For the text-containing cell, return its midpoint in [x, y] coordinate format. 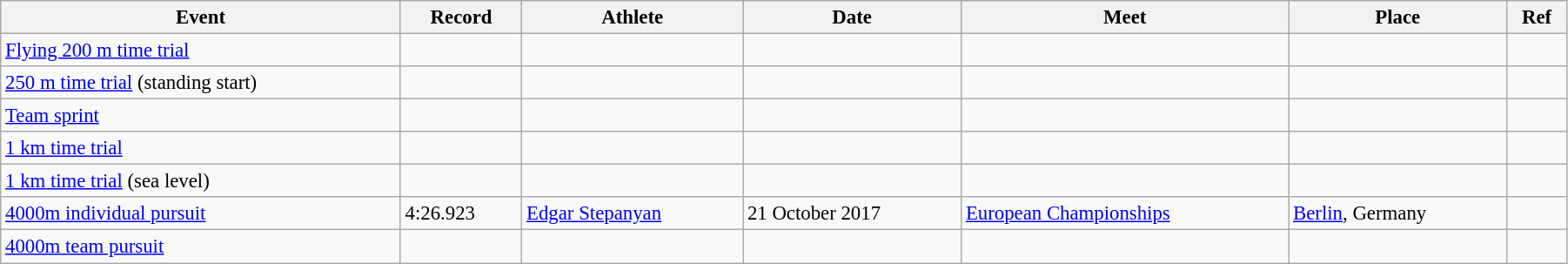
Berlin, Germany [1397, 213]
Meet [1125, 17]
1 km time trial [201, 148]
250 m time trial (standing start) [201, 83]
Flying 200 m time trial [201, 51]
Record [461, 17]
European Championships [1125, 213]
4000m individual pursuit [201, 213]
Edgar Stepanyan [633, 213]
Place [1397, 17]
Athlete [633, 17]
Event [201, 17]
4000m team pursuit [201, 247]
Team sprint [201, 116]
Ref [1537, 17]
4:26.923 [461, 213]
21 October 2017 [853, 213]
Date [853, 17]
1 km time trial (sea level) [201, 181]
